Search for the cell housing the specified text and yield its [x, y] center coordinate. 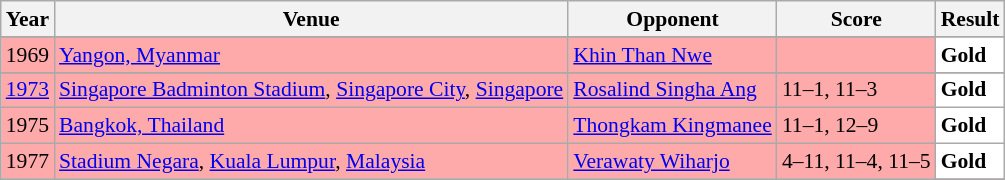
11–1, 12–9 [856, 126]
Yangon, Myanmar [311, 55]
Bangkok, Thailand [311, 126]
Year [28, 19]
1975 [28, 126]
Stadium Negara, Kuala Lumpur, Malaysia [311, 162]
Khin Than Nwe [672, 55]
11–1, 11–3 [856, 90]
Singapore Badminton Stadium, Singapore City, Singapore [311, 90]
Venue [311, 19]
1977 [28, 162]
1969 [28, 55]
Rosalind Singha Ang [672, 90]
4–11, 11–4, 11–5 [856, 162]
Opponent [672, 19]
Result [970, 19]
1973 [28, 90]
Verawaty Wiharjo [672, 162]
Thongkam Kingmanee [672, 126]
Score [856, 19]
